Detect which cell encompasses the target text, then output its (x, y) center coordinate. 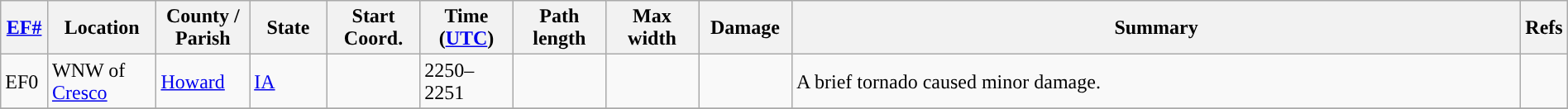
IA (289, 81)
Time (UTC) (466, 28)
2250–2251 (466, 81)
Refs (1545, 28)
State (289, 28)
Start Coord. (374, 28)
Summary (1156, 28)
EF# (25, 28)
Max width (652, 28)
Damage (744, 28)
County / Parish (203, 28)
Path length (559, 28)
Location (102, 28)
WNW of Cresco (102, 81)
EF0 (25, 81)
Howard (203, 81)
A brief tornado caused minor damage. (1156, 81)
